Extract the [X, Y] coordinate from the center of the cell holding the provided text.  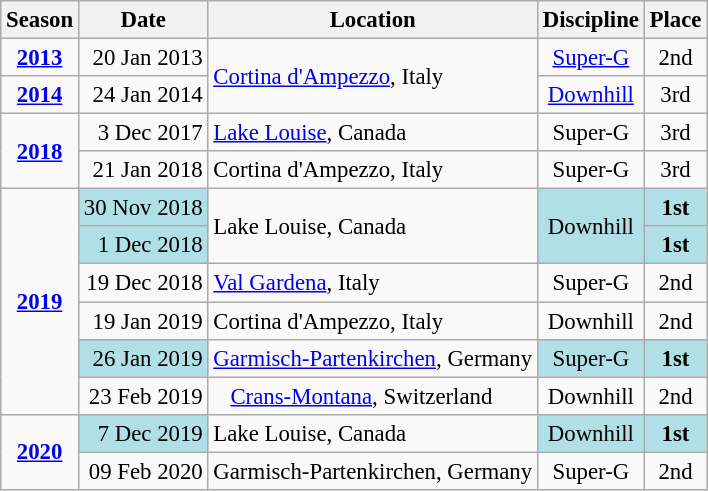
2013 [40, 58]
21 Jan 2018 [143, 170]
2019 [40, 302]
Season [40, 20]
Location [372, 20]
Date [143, 20]
1 Dec 2018 [143, 245]
3 Dec 2017 [143, 133]
19 Jan 2019 [143, 321]
Discipline [590, 20]
2018 [40, 152]
Crans-Montana, Switzerland [372, 396]
30 Nov 2018 [143, 208]
2020 [40, 452]
Place [675, 20]
26 Jan 2019 [143, 358]
20 Jan 2013 [143, 58]
19 Dec 2018 [143, 283]
23 Feb 2019 [143, 396]
09 Feb 2020 [143, 471]
7 Dec 2019 [143, 433]
2014 [40, 95]
Val Gardena, Italy [372, 283]
24 Jan 2014 [143, 95]
